Determine the (X, Y) coordinate at the center of the cell enclosing the given text.  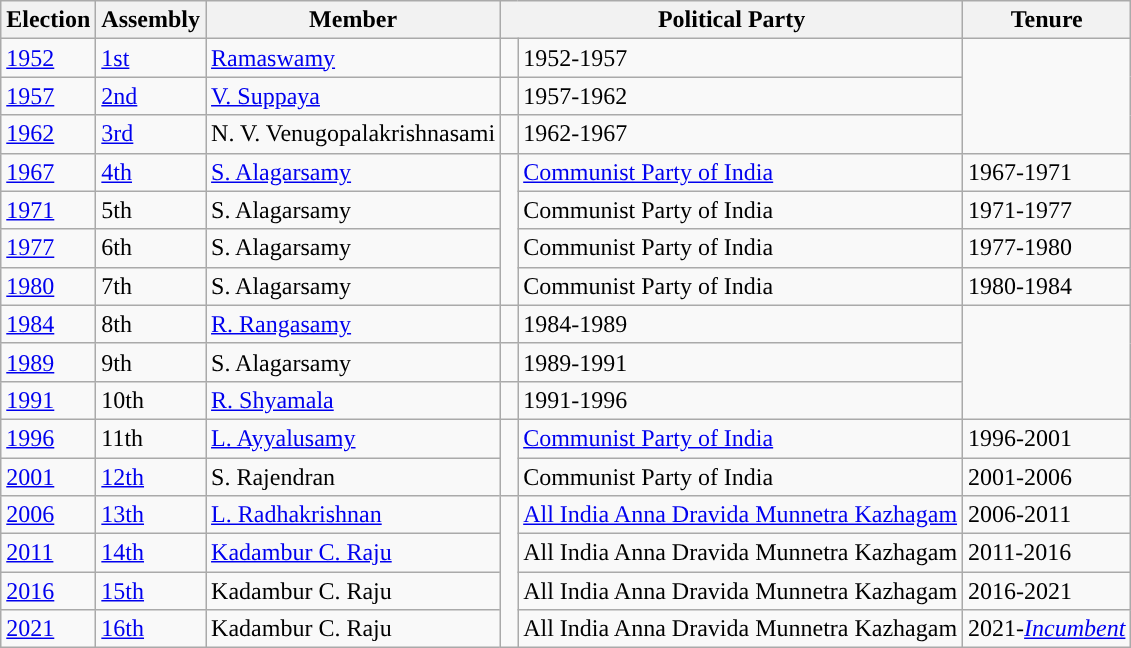
8th (151, 324)
1991-1996 (740, 400)
2016-2021 (1047, 591)
1996 (48, 438)
2021-Incumbent (1047, 629)
1971 (48, 210)
1996-2001 (1047, 438)
2006 (48, 515)
L. Radhakrishnan (354, 515)
2016 (48, 591)
Election (48, 20)
2011-2016 (1047, 553)
1991 (48, 400)
16th (151, 629)
6th (151, 248)
1971-1977 (1047, 210)
2006-2011 (1047, 515)
1957-1962 (740, 96)
1967-1971 (1047, 172)
12th (151, 477)
R. Rangasamy (354, 324)
15th (151, 591)
1962 (48, 134)
1952-1957 (740, 58)
1989 (48, 362)
1952 (48, 58)
5th (151, 210)
1984-1989 (740, 324)
2nd (151, 96)
1967 (48, 172)
1980 (48, 286)
1984 (48, 324)
2021 (48, 629)
11th (151, 438)
9th (151, 362)
14th (151, 553)
13th (151, 515)
L. Ayyalusamy (354, 438)
2011 (48, 553)
N. V. Venugopalakrishnasami (354, 134)
Member (354, 20)
1980-1984 (1047, 286)
1962-1967 (740, 134)
Tenure (1047, 20)
S. Rajendran (354, 477)
2001-2006 (1047, 477)
R. Shyamala (354, 400)
1989-1991 (740, 362)
2001 (48, 477)
3rd (151, 134)
Political Party (732, 20)
V. Suppaya (354, 96)
7th (151, 286)
1977-1980 (1047, 248)
1st (151, 58)
4th (151, 172)
1977 (48, 248)
Assembly (151, 20)
Ramaswamy (354, 58)
1957 (48, 96)
10th (151, 400)
